Extract the [x, y] coordinate from the center of the cell holding the provided text.  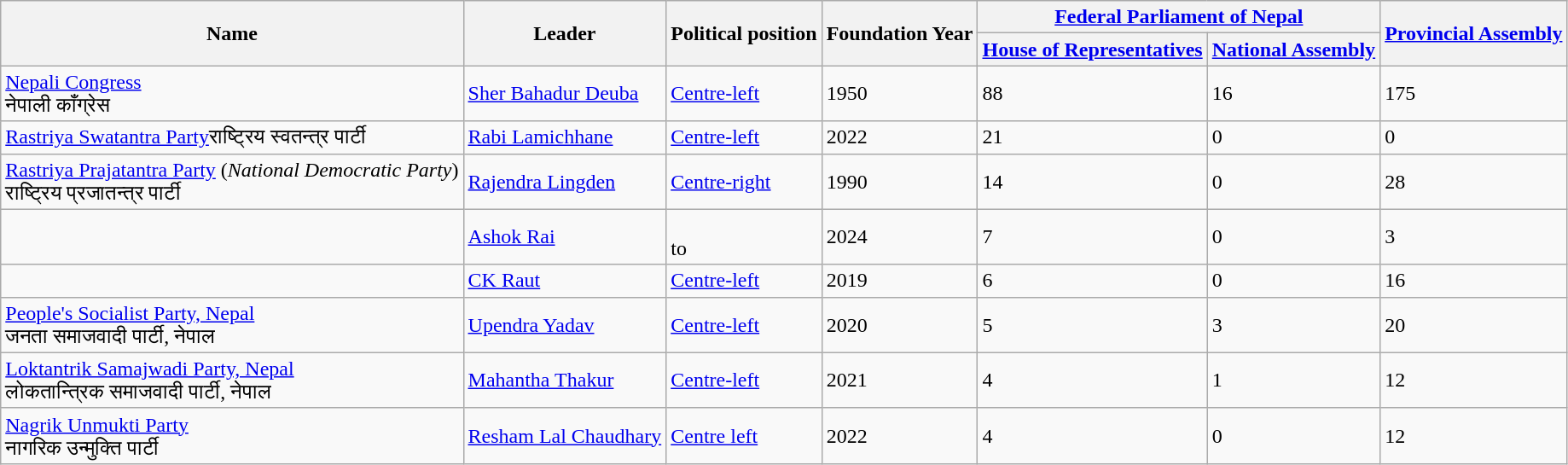
Federal Parliament of Nepal [1179, 17]
House of Representatives [1092, 49]
175 [1474, 94]
Nepali Congressनेपाली काँग्रेस [232, 94]
2021 [899, 381]
2024 [899, 237]
Leader [565, 33]
Nagrik Unmukti Partyनागरिक उन्मुक्ति पार्टी [232, 435]
6 [1092, 281]
National Assembly [1293, 49]
Resham Lal Chaudhary [565, 435]
Rabi Lamichhane [565, 137]
People's Socialist Party, Nepalजनता समाजवादी पार्टी, नेपाल [232, 324]
Sher Bahadur Deuba [565, 94]
Foundation Year [899, 33]
7 [1092, 237]
2019 [899, 281]
Provincial Assembly [1474, 33]
14 [1092, 181]
Rajendra Lingden [565, 181]
2020 [899, 324]
Rastriya Prajatantra Party (National Democratic Party)राष्ट्रिय प्रजातन्त्र पार्टी [232, 181]
1 [1293, 381]
Loktantrik Samajwadi Party, Nepalलोकतान्त्रिक समाजवादी पार्टी, नेपाल [232, 381]
20 [1474, 324]
Mahantha Thakur [565, 381]
Political position [744, 33]
Name [232, 33]
Upendra Yadav [565, 324]
to [744, 237]
21 [1092, 137]
CK Raut [565, 281]
Centre left [744, 435]
Rastriya Swatantra Partyराष्ट्रिय स्वतन्त्र पार्टी [232, 137]
88 [1092, 94]
1950 [899, 94]
Ashok Rai [565, 237]
5 [1092, 324]
1990 [899, 181]
Centre-right [744, 181]
28 [1474, 181]
